Find where the given text appears and provide that cell's center as [x, y] coordinate. 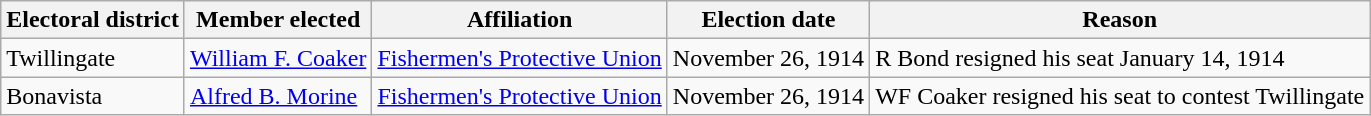
Reason [1120, 20]
Member elected [278, 20]
Twillingate [93, 58]
Bonavista [93, 96]
Affiliation [520, 20]
William F. Coaker [278, 58]
R Bond resigned his seat January 14, 1914 [1120, 58]
Electoral district [93, 20]
Alfred B. Morine [278, 96]
Election date [768, 20]
WF Coaker resigned his seat to contest Twillingate [1120, 96]
